Return (x, y) of the center of cell containing provided text 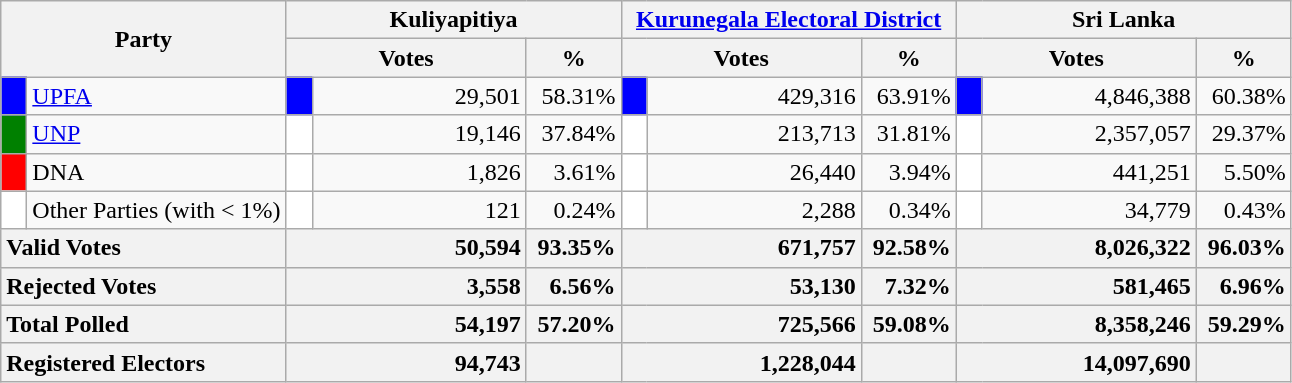
14,097,690 (1076, 362)
29,501 (419, 96)
0.43% (1244, 210)
19,146 (419, 134)
0.34% (908, 210)
59.08% (908, 324)
31.81% (908, 134)
UPFA (156, 96)
581,465 (1076, 286)
0.24% (574, 210)
96.03% (1244, 248)
93.35% (574, 248)
Kuliyapitiya (454, 20)
429,316 (754, 96)
Kurunegala Electoral District (788, 20)
7.32% (908, 286)
Other Parties (with < 1%) (156, 210)
2,357,057 (1089, 134)
26,440 (754, 172)
UNP (156, 134)
37.84% (574, 134)
3.61% (574, 172)
34,779 (1089, 210)
725,566 (741, 324)
6.96% (1244, 286)
Total Polled (144, 324)
3.94% (908, 172)
Sri Lanka (1124, 20)
50,594 (406, 248)
6.56% (574, 286)
Valid Votes (144, 248)
1,826 (419, 172)
8,358,246 (1076, 324)
Rejected Votes (144, 286)
60.38% (1244, 96)
59.29% (1244, 324)
671,757 (741, 248)
3,558 (406, 286)
Party (144, 39)
Registered Electors (144, 362)
4,846,388 (1089, 96)
8,026,322 (1076, 248)
54,197 (406, 324)
2,288 (754, 210)
53,130 (741, 286)
5.50% (1244, 172)
92.58% (908, 248)
29.37% (1244, 134)
94,743 (406, 362)
63.91% (908, 96)
1,228,044 (741, 362)
57.20% (574, 324)
58.31% (574, 96)
DNA (156, 172)
121 (419, 210)
213,713 (754, 134)
441,251 (1089, 172)
